Detect which cell encompasses the target text, then output its [X, Y] center coordinate. 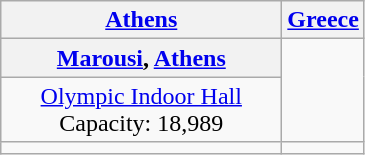
Greece [324, 20]
Athens [142, 20]
Olympic Indoor HallCapacity: 18,989 [142, 110]
Marousi, Athens [142, 58]
